Provide the [X, Y] coordinate of the cell's center where the given text is located.  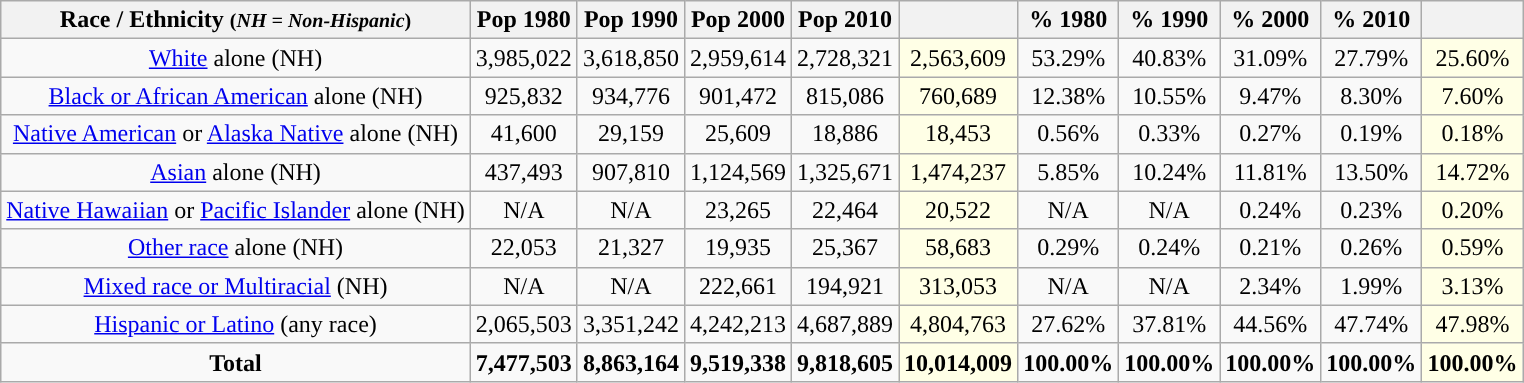
25,609 [738, 134]
1,474,237 [958, 172]
10.55% [1170, 96]
10.24% [1170, 172]
44.56% [1270, 324]
% 2000 [1270, 20]
23,265 [738, 210]
2,959,614 [738, 58]
Asian alone (NH) [236, 172]
760,689 [958, 96]
0.59% [1472, 248]
10,014,009 [958, 362]
8,863,164 [630, 362]
9,818,605 [844, 362]
29,159 [630, 134]
0.18% [1472, 134]
20,522 [958, 210]
4,242,213 [738, 324]
5.85% [1068, 172]
925,832 [524, 96]
18,453 [958, 134]
0.26% [1372, 248]
1,124,569 [738, 172]
% 2010 [1372, 20]
White alone (NH) [236, 58]
19,935 [738, 248]
53.29% [1068, 58]
37.81% [1170, 324]
% 1980 [1068, 20]
3,618,850 [630, 58]
Other race alone (NH) [236, 248]
40.83% [1170, 58]
27.79% [1372, 58]
25.60% [1472, 58]
0.27% [1270, 134]
7.60% [1472, 96]
3,985,022 [524, 58]
2,728,321 [844, 58]
0.21% [1270, 248]
Hispanic or Latino (any race) [236, 324]
907,810 [630, 172]
11.81% [1270, 172]
313,053 [958, 286]
58,683 [958, 248]
Black or African American alone (NH) [236, 96]
Total [236, 362]
1,325,671 [844, 172]
901,472 [738, 96]
31.09% [1270, 58]
14.72% [1472, 172]
437,493 [524, 172]
% 1990 [1170, 20]
7,477,503 [524, 362]
22,053 [524, 248]
0.33% [1170, 134]
0.56% [1068, 134]
0.20% [1472, 210]
3.13% [1472, 286]
Pop 1980 [524, 20]
815,086 [844, 96]
22,464 [844, 210]
4,804,763 [958, 324]
Pop 2000 [738, 20]
0.29% [1068, 248]
9,519,338 [738, 362]
Pop 1990 [630, 20]
Mixed race or Multiracial (NH) [236, 286]
9.47% [1270, 96]
13.50% [1372, 172]
21,327 [630, 248]
222,661 [738, 286]
3,351,242 [630, 324]
2.34% [1270, 286]
Race / Ethnicity (NH = Non-Hispanic) [236, 20]
8.30% [1372, 96]
47.98% [1472, 324]
Native American or Alaska Native alone (NH) [236, 134]
18,886 [844, 134]
Native Hawaiian or Pacific Islander alone (NH) [236, 210]
47.74% [1372, 324]
934,776 [630, 96]
0.23% [1372, 210]
41,600 [524, 134]
12.38% [1068, 96]
Pop 2010 [844, 20]
2,563,609 [958, 58]
2,065,503 [524, 324]
0.19% [1372, 134]
194,921 [844, 286]
25,367 [844, 248]
1.99% [1372, 286]
4,687,889 [844, 324]
27.62% [1068, 324]
